From the cell containing the given text, extract its center point as [x, y] coordinate. 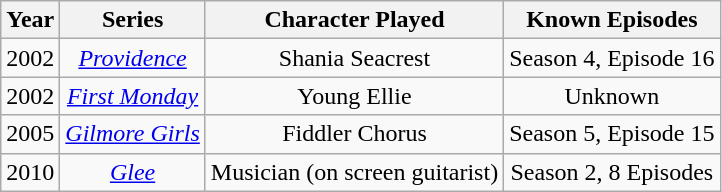
2010 [30, 172]
Series [133, 20]
First Monday [133, 96]
Season 4, Episode 16 [612, 58]
Character Played [354, 20]
Shania Seacrest [354, 58]
Season 2, 8 Episodes [612, 172]
Musician (on screen guitarist) [354, 172]
Glee [133, 172]
Fiddler Chorus [354, 134]
Unknown [612, 96]
Gilmore Girls [133, 134]
Season 5, Episode 15 [612, 134]
2005 [30, 134]
Young Ellie [354, 96]
Providence [133, 58]
Year [30, 20]
Known Episodes [612, 20]
